Determine the (x, y) coordinate at the center of the cell enclosing the given text.  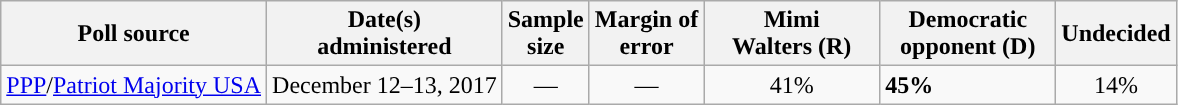
Date(s)administered (385, 34)
PPP/Patriot Majority USA (134, 85)
Democraticopponent (D) (968, 34)
Samplesize (546, 34)
MimiWalters (R) (792, 34)
41% (792, 85)
Poll source (134, 34)
Margin oferror (646, 34)
December 12–13, 2017 (385, 85)
14% (1116, 85)
45% (968, 85)
Undecided (1116, 34)
